Extract the [X, Y] coordinate from the center of the cell holding the provided text.  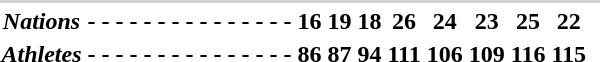
22 [569, 21]
19 [340, 21]
26 [404, 21]
16 [310, 21]
Nations [42, 21]
23 [486, 21]
25 [528, 21]
18 [370, 21]
24 [444, 21]
